Output the (x, y) coordinate of the center of the cell containing the given text.  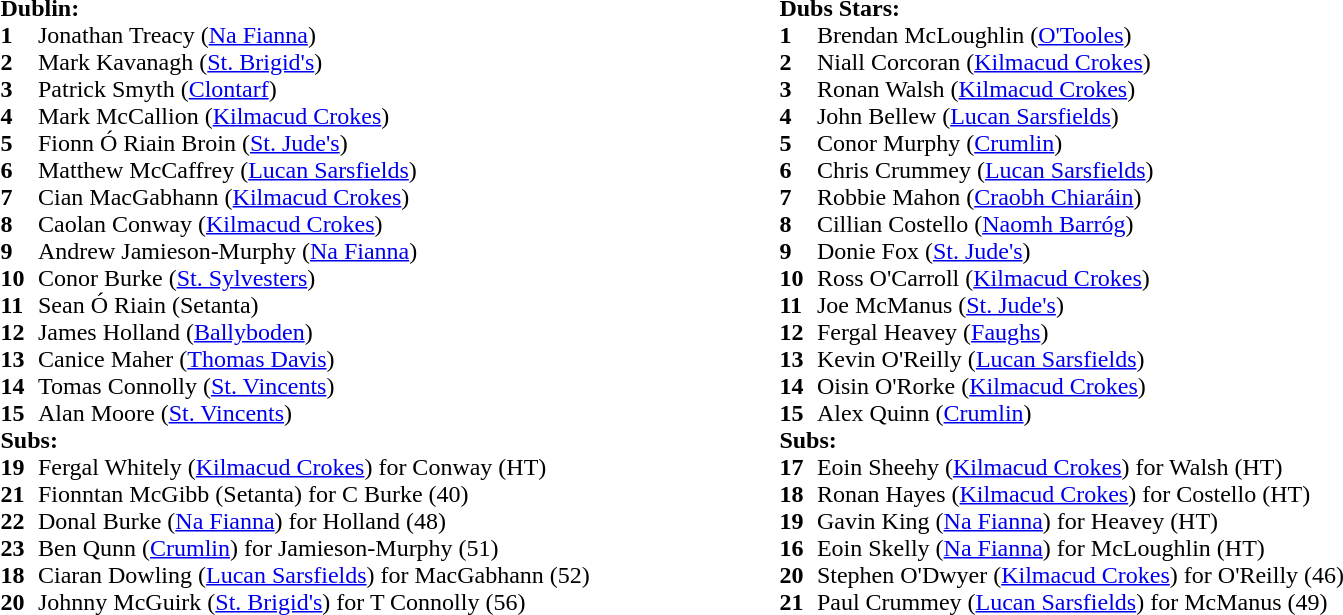
Canice Maher (Thomas Davis) (314, 360)
Patrick Smyth (Clontarf) (314, 90)
Jonathan Treacy (Na Fianna) (314, 36)
Sean Ó Riain (Setanta) (314, 306)
Subs: (294, 440)
Johnny McGuirk (St. Brigid's) for T Connolly (56) (314, 602)
Donal Burke (Na Fianna) for Holland (48) (314, 522)
Mark McCallion (Kilmacud Crokes) (314, 116)
Ben Qunn (Crumlin) for Jamieson-Murphy (51) (314, 548)
Andrew Jamieson-Murphy (Na Fianna) (314, 252)
23 (19, 548)
Conor Burke (St. Sylvesters) (314, 278)
Alan Moore (St. Vincents) (314, 414)
Tomas Connolly (St. Vincents) (314, 386)
Cian MacGabhann (Kilmacud Crokes) (314, 198)
16 (798, 548)
Matthew McCaffrey (Lucan Sarsfields) (314, 170)
James Holland (Ballyboden) (314, 332)
Caolan Conway (Kilmacud Crokes) (314, 224)
Ciaran Dowling (Lucan Sarsfields) for MacGabhann (52) (314, 576)
Mark Kavanagh (St. Brigid's) (314, 62)
22 (19, 522)
Fionn Ó Riain Broin (St. Jude's) (314, 144)
Fionntan McGibb (Setanta) for C Burke (40) (314, 494)
Fergal Whitely (Kilmacud Crokes) for Conway (HT) (314, 468)
17 (798, 468)
